Pinpoint the cell where the given text exists, returning its [X, Y] midpoint coordinate. 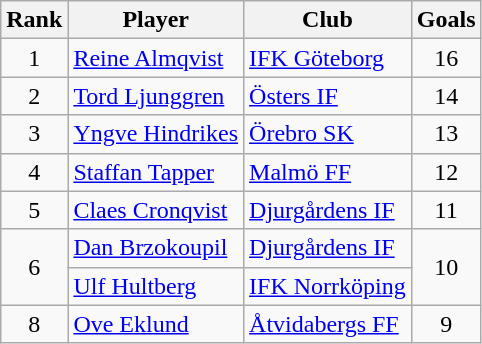
Dan Brzokoupil [156, 248]
Yngve Hindrikes [156, 134]
Örebro SK [328, 134]
Malmö FF [328, 172]
Club [328, 20]
14 [446, 96]
2 [34, 96]
10 [446, 267]
Tord Ljunggren [156, 96]
IFK Göteborg [328, 58]
Ulf Hultberg [156, 286]
Ove Eklund [156, 324]
5 [34, 210]
12 [446, 172]
9 [446, 324]
6 [34, 267]
Rank [34, 20]
1 [34, 58]
Östers IF [328, 96]
IFK Norrköping [328, 286]
4 [34, 172]
3 [34, 134]
Åtvidabergs FF [328, 324]
Reine Almqvist [156, 58]
Claes Cronqvist [156, 210]
11 [446, 210]
Goals [446, 20]
16 [446, 58]
Player [156, 20]
Staffan Tapper [156, 172]
8 [34, 324]
13 [446, 134]
